Locate the cell with the specified text and output its [X, Y] center coordinate. 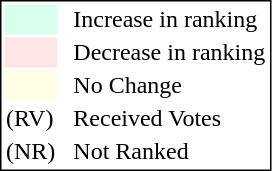
Not Ranked [170, 151]
Received Votes [170, 119]
(RV) [30, 119]
(NR) [30, 151]
Decrease in ranking [170, 53]
Increase in ranking [170, 19]
No Change [170, 85]
